Provide the (x, y) coordinate of the cell's center where the given text is located.  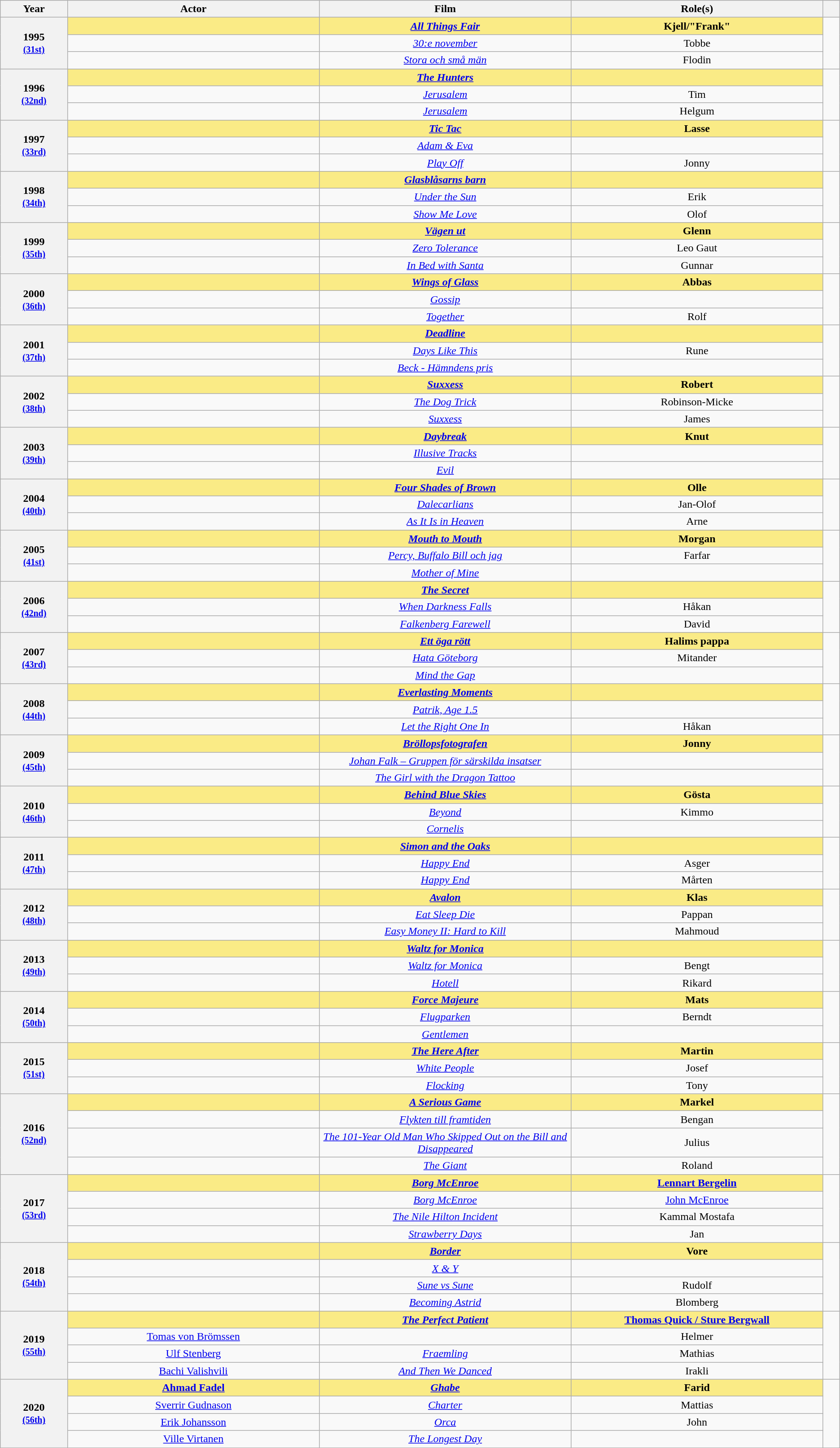
Daybreak (445, 436)
Mouth to Mouth (445, 539)
Avalon (445, 897)
2003(39th) (34, 453)
Becoming Astrid (445, 1302)
Together (445, 316)
James (697, 419)
The Perfect Patient (445, 1319)
Ville Virtanen (193, 1439)
Abbas (697, 282)
Knut (697, 436)
Border (445, 1251)
Morgan (697, 539)
Vägen ut (445, 231)
Kimmo (697, 812)
Mathias (697, 1354)
Olof (697, 214)
Flocking (445, 1085)
Wings of Glass (445, 282)
Percy, Buffalo Bill och jag (445, 556)
Flodin (697, 60)
Erik (697, 197)
2008(44th) (34, 709)
John McEnroe (697, 1200)
Under the Sun (445, 197)
Show Me Love (445, 214)
Tomas von Brömssen (193, 1337)
Adam & Eva (445, 145)
Asger (697, 863)
Glasblåsarns barn (445, 180)
Strawberry Days (445, 1234)
The Hunters (445, 77)
Year (34, 9)
Patrik, Age 1.5 (445, 709)
All Things Fair (445, 26)
The Giant (445, 1166)
Falkenberg Farewell (445, 624)
Tobbe (697, 43)
Mind the Gap (445, 675)
2012(48th) (34, 914)
Mattias (697, 1405)
Lennart Bergelin (697, 1183)
Blomberg (697, 1302)
Julius (697, 1143)
Four Shades of Brown (445, 487)
Tim (697, 94)
The Here After (445, 1051)
The 101-Year Old Man Who Skipped Out on the Bill and Disappeared (445, 1143)
1998(34th) (34, 197)
Jan (697, 1234)
Tic Tac (445, 128)
Pappan (697, 914)
Eat Sleep Die (445, 914)
Thomas Quick / Sture Bergwall (697, 1319)
Bröllopsfotografen (445, 743)
Robert (697, 385)
2018(54th) (34, 1277)
Stora och små män (445, 60)
Ghabe (445, 1388)
Farfar (697, 556)
Flugparken (445, 1017)
When Darkness Falls (445, 607)
2001(37th) (34, 351)
Easy Money II: Hard to Kill (445, 931)
1996(32nd) (34, 94)
Leo Gaut (697, 248)
Kjell/"Frank" (697, 26)
Actor (193, 9)
Charter (445, 1405)
1995(31st) (34, 43)
2010(46th) (34, 812)
Lasse (697, 128)
Robinson-Micke (697, 402)
2013(49th) (34, 965)
Rune (697, 351)
Helmer (697, 1337)
2002(38th) (34, 402)
Film (445, 9)
Helgum (697, 111)
Fraemling (445, 1354)
Josef (697, 1068)
Hata Göteborg (445, 658)
The Nile Hilton Incident (445, 1217)
Bengt (697, 965)
2007(43rd) (34, 658)
X & Y (445, 1268)
Kammal Mostafa (697, 1217)
Irakli (697, 1371)
A Serious Game (445, 1102)
Sune vs Sune (445, 1285)
Berndt (697, 1017)
Deadline (445, 333)
Mats (697, 1000)
And Then We Danced (445, 1371)
Bachi Valishvili (193, 1371)
Zero Tolerance (445, 248)
Johan Falk – Gruppen för särskilda insatser (445, 761)
Glenn (697, 231)
As It Is in Heaven (445, 522)
Force Majeure (445, 1000)
Days Like This (445, 351)
Klas (697, 897)
2006(42nd) (34, 607)
1997(33rd) (34, 145)
Martin (697, 1051)
Mårten (697, 880)
Evil (445, 470)
John (697, 1422)
Jan-Olof (697, 505)
2000(36th) (34, 299)
Mother of Mine (445, 573)
2015(51st) (34, 1068)
Hotell (445, 983)
Rudolf (697, 1285)
2005(41st) (34, 556)
30:e november (445, 43)
Roland (697, 1166)
The Longest Day (445, 1439)
The Dog Trick (445, 402)
Bengan (697, 1119)
Arne (697, 522)
Halims pappa (697, 641)
Markel (697, 1102)
In Bed with Santa (445, 265)
2016(52nd) (34, 1134)
2020(56th) (34, 1413)
Role(s) (697, 9)
Gösta (697, 795)
The Secret (445, 590)
Vore (697, 1251)
2019(55th) (34, 1345)
Olle (697, 487)
White People (445, 1068)
2004(40th) (34, 504)
Beck - Hämndens pris (445, 368)
Gunnar (697, 265)
Orca (445, 1422)
1999(35th) (34, 248)
Ett öga rött (445, 641)
Everlasting Moments (445, 692)
2017(53rd) (34, 1208)
Behind Blue Skies (445, 795)
Tony (697, 1085)
Beyond (445, 812)
Simon and the Oaks (445, 846)
Gossip (445, 299)
Mitander (697, 658)
Play Off (445, 162)
Erik Johansson (193, 1422)
2011(47th) (34, 863)
Ahmad Fadel (193, 1388)
Rikard (697, 983)
Dalecarlians (445, 505)
Let the Right One In (445, 726)
Rolf (697, 316)
2014(50th) (34, 1017)
Ulf Stenberg (193, 1354)
Gentlemen (445, 1034)
The Girl with the Dragon Tattoo (445, 778)
Mahmoud (697, 931)
Farid (697, 1388)
Flykten till framtiden (445, 1119)
2009(45th) (34, 760)
Cornelis (445, 829)
Sverrir Gudnason (193, 1405)
David (697, 624)
Illusive Tracks (445, 453)
